From the cell containing the given text, extract its center point as (x, y) coordinate. 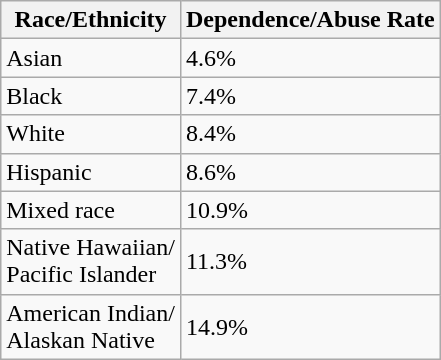
Race/Ethnicity (91, 20)
American Indian/Alaskan Native (91, 326)
7.4% (310, 96)
Hispanic (91, 172)
4.6% (310, 58)
Asian (91, 58)
14.9% (310, 326)
White (91, 134)
Dependence/Abuse Rate (310, 20)
11.3% (310, 262)
8.6% (310, 172)
Native Hawaiian/Pacific Islander (91, 262)
8.4% (310, 134)
Mixed race (91, 210)
Black (91, 96)
10.9% (310, 210)
